Find where the given text appears and provide that cell's center as [X, Y] coordinate. 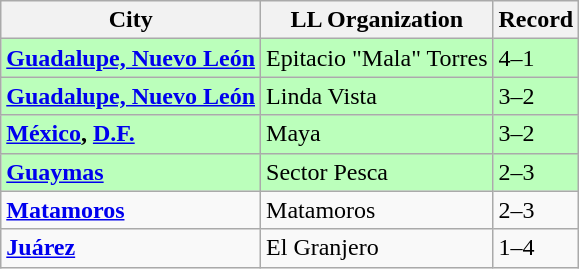
México, D.F. [131, 134]
City [131, 20]
LL Organization [377, 20]
4–1 [536, 58]
Maya [377, 134]
1–4 [536, 248]
Record [536, 20]
Linda Vista [377, 96]
El Granjero [377, 248]
Sector Pesca [377, 172]
Juárez [131, 248]
Epitacio "Mala" Torres [377, 58]
Guaymas [131, 172]
